For the text-containing cell, return its midpoint in [x, y] coordinate format. 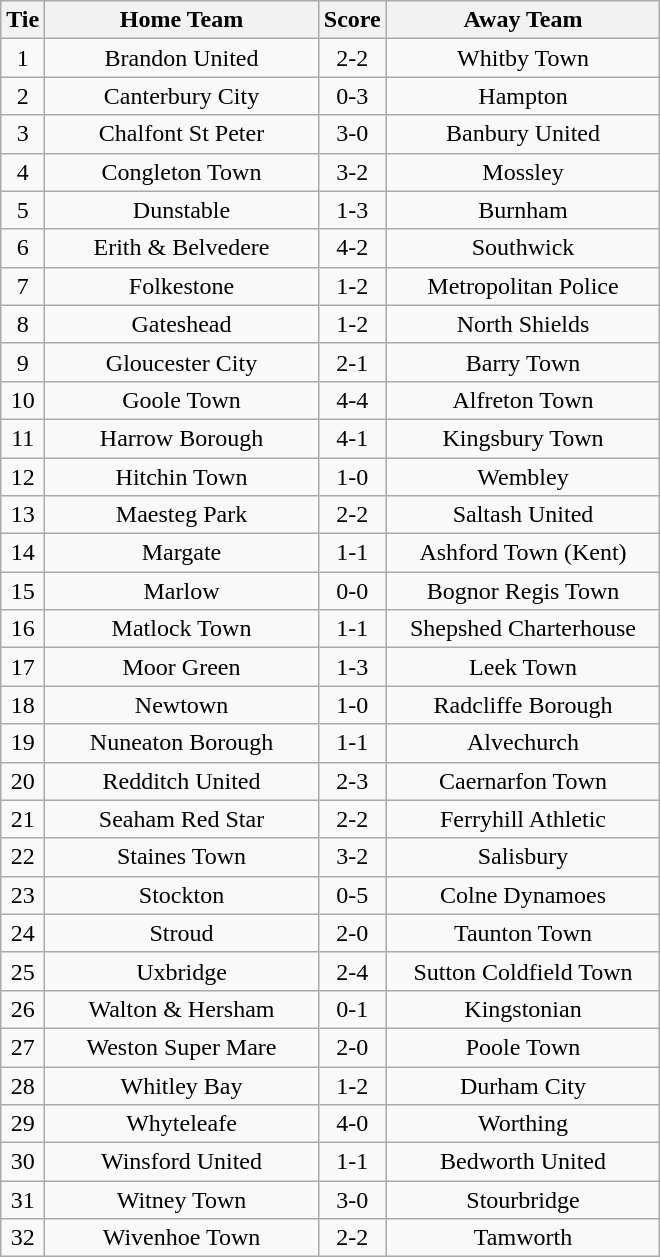
Gloucester City [182, 362]
Taunton Town [523, 933]
Wivenhoe Town [182, 1238]
6 [23, 248]
Goole Town [182, 400]
2-1 [352, 362]
Bognor Regis Town [523, 591]
23 [23, 895]
Score [352, 20]
15 [23, 591]
20 [23, 781]
0-5 [352, 895]
Congleton Town [182, 172]
0-1 [352, 1009]
Stroud [182, 933]
Burnham [523, 210]
Metropolitan Police [523, 286]
Away Team [523, 20]
27 [23, 1047]
13 [23, 515]
2 [23, 96]
Dunstable [182, 210]
Whitby Town [523, 58]
Wembley [523, 477]
Matlock Town [182, 629]
11 [23, 438]
Tie [23, 20]
Shepshed Charterhouse [523, 629]
1 [23, 58]
8 [23, 324]
Caernarfon Town [523, 781]
Ashford Town (Kent) [523, 553]
4-0 [352, 1124]
Whyteleafe [182, 1124]
Hitchin Town [182, 477]
Radcliffe Borough [523, 705]
Alfreton Town [523, 400]
Whitley Bay [182, 1085]
22 [23, 857]
North Shields [523, 324]
19 [23, 743]
Banbury United [523, 134]
Chalfont St Peter [182, 134]
Weston Super Mare [182, 1047]
Uxbridge [182, 971]
Colne Dynamoes [523, 895]
Worthing [523, 1124]
Gateshead [182, 324]
Stourbridge [523, 1200]
14 [23, 553]
9 [23, 362]
10 [23, 400]
3 [23, 134]
32 [23, 1238]
Staines Town [182, 857]
5 [23, 210]
Nuneaton Borough [182, 743]
Home Team [182, 20]
Bedworth United [523, 1162]
Saltash United [523, 515]
28 [23, 1085]
Folkestone [182, 286]
Durham City [523, 1085]
Poole Town [523, 1047]
Maesteg Park [182, 515]
Moor Green [182, 667]
Leek Town [523, 667]
Southwick [523, 248]
Kingsbury Town [523, 438]
Redditch United [182, 781]
Mossley [523, 172]
Canterbury City [182, 96]
Marlow [182, 591]
Tamworth [523, 1238]
0-0 [352, 591]
Newtown [182, 705]
4-4 [352, 400]
Seaham Red Star [182, 819]
Hampton [523, 96]
24 [23, 933]
Ferryhill Athletic [523, 819]
Winsford United [182, 1162]
29 [23, 1124]
Walton & Hersham [182, 1009]
Kingstonian [523, 1009]
0-3 [352, 96]
4-1 [352, 438]
17 [23, 667]
Erith & Belvedere [182, 248]
4 [23, 172]
Sutton Coldfield Town [523, 971]
26 [23, 1009]
12 [23, 477]
21 [23, 819]
25 [23, 971]
Stockton [182, 895]
31 [23, 1200]
Brandon United [182, 58]
Harrow Borough [182, 438]
16 [23, 629]
18 [23, 705]
Alvechurch [523, 743]
Salisbury [523, 857]
Barry Town [523, 362]
Witney Town [182, 1200]
Margate [182, 553]
2-4 [352, 971]
4-2 [352, 248]
2-3 [352, 781]
30 [23, 1162]
7 [23, 286]
